Identify which cell holds the provided text, then report its (X, Y) central coordinate. 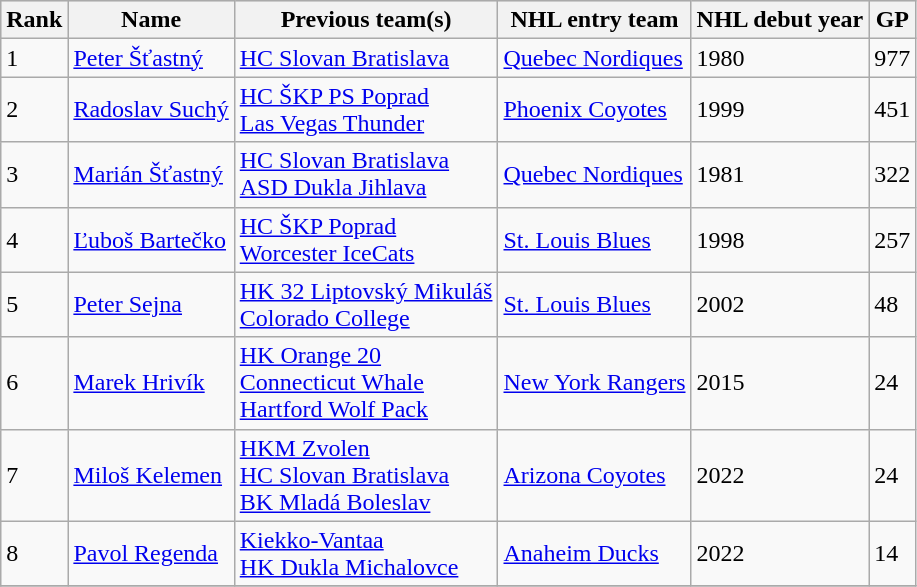
1980 (780, 58)
HC Slovan BratislavaASD Dukla Jihlava (366, 174)
2015 (780, 383)
Kiekko-VantaaHK Dukla Michalovce (366, 554)
3 (34, 174)
Anaheim Ducks (594, 554)
Ľuboš Bartečko (151, 240)
322 (892, 174)
Rank (34, 20)
8 (34, 554)
New York Rangers (594, 383)
Previous team(s) (366, 20)
1999 (780, 110)
Marián Šťastný (151, 174)
2002 (780, 304)
Pavol Regenda (151, 554)
2 (34, 110)
HK 32 Liptovský MikulášColorado College (366, 304)
Phoenix Coyotes (594, 110)
1 (34, 58)
GP (892, 20)
HC ŠKP PS PopradLas Vegas Thunder (366, 110)
7 (34, 475)
Marek Hrivík (151, 383)
HC ŠKP PopradWorcester IceCats (366, 240)
451 (892, 110)
Name (151, 20)
HKM ZvolenHC Slovan BratislavaBK Mladá Boleslav (366, 475)
14 (892, 554)
6 (34, 383)
Miloš Kelemen (151, 475)
5 (34, 304)
48 (892, 304)
Peter Šťastný (151, 58)
1998 (780, 240)
NHL entry team (594, 20)
HK Orange 20Connecticut WhaleHartford Wolf Pack (366, 383)
Radoslav Suchý (151, 110)
1981 (780, 174)
Peter Sejna (151, 304)
4 (34, 240)
NHL debut year (780, 20)
Arizona Coyotes (594, 475)
HC Slovan Bratislava (366, 58)
977 (892, 58)
257 (892, 240)
